Provide the [x, y] coordinate of the cell's center where the given text is located.  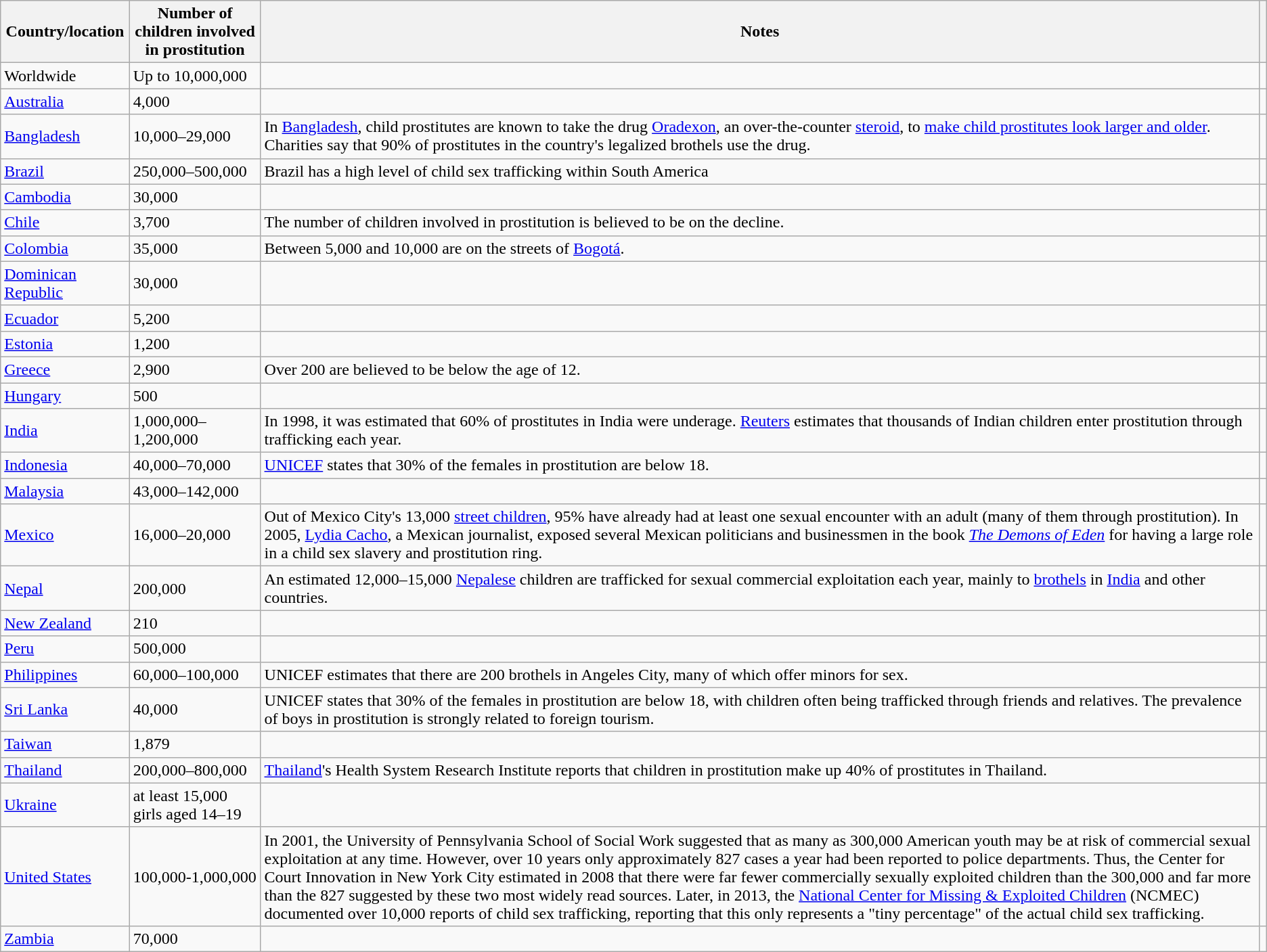
at least 15,000 girls aged 14–19 [195, 805]
Up to 10,000,000 [195, 76]
16,000–20,000 [195, 535]
Hungary [65, 396]
40,000–70,000 [195, 466]
1,200 [195, 344]
Estonia [65, 344]
2,900 [195, 369]
Greece [65, 369]
Brazil [65, 171]
10,000–29,000 [195, 137]
Worldwide [65, 76]
1,000,000–1,200,000 [195, 430]
Mexico [65, 535]
5,200 [195, 318]
United States [65, 876]
Malaysia [65, 491]
Indonesia [65, 466]
UNICEF states that 30% of the females in prostitution are below 18. [759, 466]
Over 200 are believed to be below the age of 12. [759, 369]
Bangladesh [65, 137]
Brazil has a high level of child sex trafficking within South America [759, 171]
Thailand's Health System Research Institute reports that children in prostitution make up 40% of prostitutes in Thailand. [759, 770]
Cambodia [65, 197]
Dominican Republic [65, 283]
Thailand [65, 770]
4,000 [195, 101]
Ecuador [65, 318]
New Zealand [65, 623]
UNICEF estimates that there are 200 brothels in Angeles City, many of which offer minors for sex. [759, 675]
Australia [65, 101]
500 [195, 396]
Philippines [65, 675]
Nepal [65, 589]
Country/location [65, 32]
250,000–500,000 [195, 171]
Number of children involved in prostitution [195, 32]
35,000 [195, 248]
Sri Lanka [65, 709]
Between 5,000 and 10,000 are on the streets of Bogotá. [759, 248]
Colombia [65, 248]
100,000-1,000,000 [195, 876]
3,700 [195, 223]
1,879 [195, 744]
Ukraine [65, 805]
210 [195, 623]
70,000 [195, 938]
Taiwan [65, 744]
200,000–800,000 [195, 770]
Peru [65, 649]
Zambia [65, 938]
60,000–100,000 [195, 675]
500,000 [195, 649]
200,000 [195, 589]
Chile [65, 223]
43,000–142,000 [195, 491]
Notes [759, 32]
The number of children involved in prostitution is believed to be on the decline. [759, 223]
40,000 [195, 709]
India [65, 430]
